Detect which cell encompasses the target text, then output its [X, Y] center coordinate. 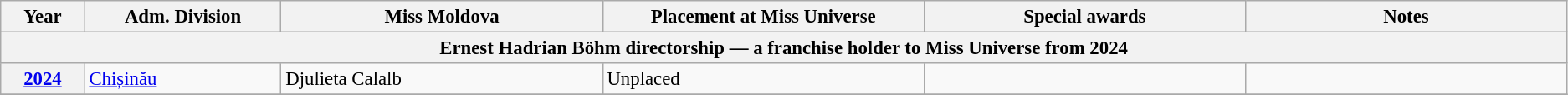
Unplaced [763, 79]
Chișinău [182, 79]
Djulieta Calalb [442, 79]
2024 [43, 79]
Notes [1406, 17]
Adm. Division [182, 17]
Special awards [1084, 17]
Ernest Hadrian Böhm directorship — a franchise holder to Miss Universe from 2024 [784, 48]
Miss Moldova [442, 17]
Placement at Miss Universe [763, 17]
Year [43, 17]
